Pinpoint the cell where the given text exists, returning its (x, y) midpoint coordinate. 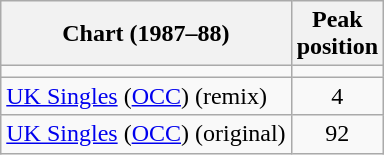
Chart (1987–88) (146, 34)
UK Singles (OCC) (original) (146, 134)
92 (337, 134)
UK Singles (OCC) (remix) (146, 96)
4 (337, 96)
Peakposition (337, 34)
